Locate the cell with the specified text and output its [x, y] center coordinate. 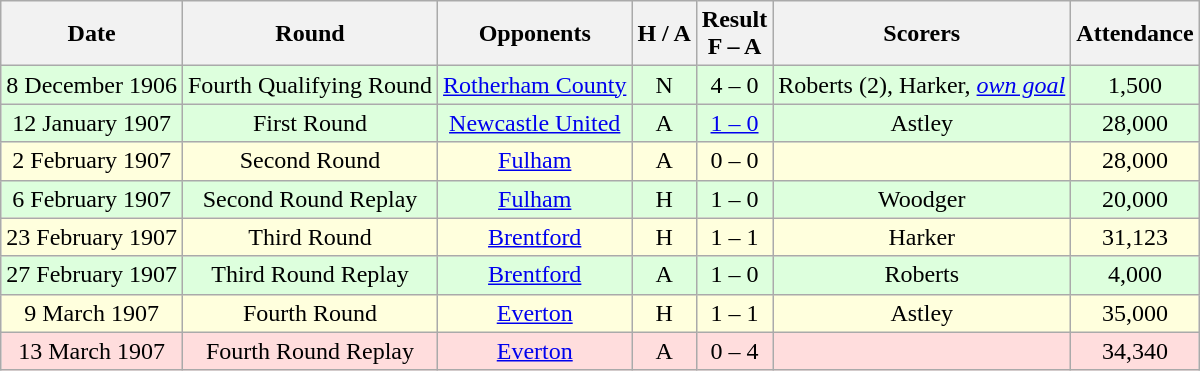
H / A [664, 34]
12 January 1907 [92, 123]
0 – 0 [734, 161]
35,000 [1135, 313]
31,123 [1135, 237]
2 February 1907 [92, 161]
0 – 4 [734, 351]
6 February 1907 [92, 199]
13 March 1907 [92, 351]
Round [310, 34]
Second Round Replay [310, 199]
Date [92, 34]
Opponents [535, 34]
Harker [922, 237]
Fourth Round [310, 313]
Woodger [922, 199]
Roberts [922, 275]
23 February 1907 [92, 237]
4 – 0 [734, 85]
Attendance [1135, 34]
N [664, 85]
Third Round [310, 237]
34,340 [1135, 351]
Third Round Replay [310, 275]
27 February 1907 [92, 275]
4,000 [1135, 275]
Fourth Round Replay [310, 351]
20,000 [1135, 199]
Roberts (2), Harker, own goal [922, 85]
ResultF – A [734, 34]
Fourth Qualifying Round [310, 85]
8 December 1906 [92, 85]
Newcastle United [535, 123]
9 March 1907 [92, 313]
Scorers [922, 34]
Rotherham County [535, 85]
First Round [310, 123]
Second Round [310, 161]
1,500 [1135, 85]
